Locate the cell with the specified text and output its (X, Y) center coordinate. 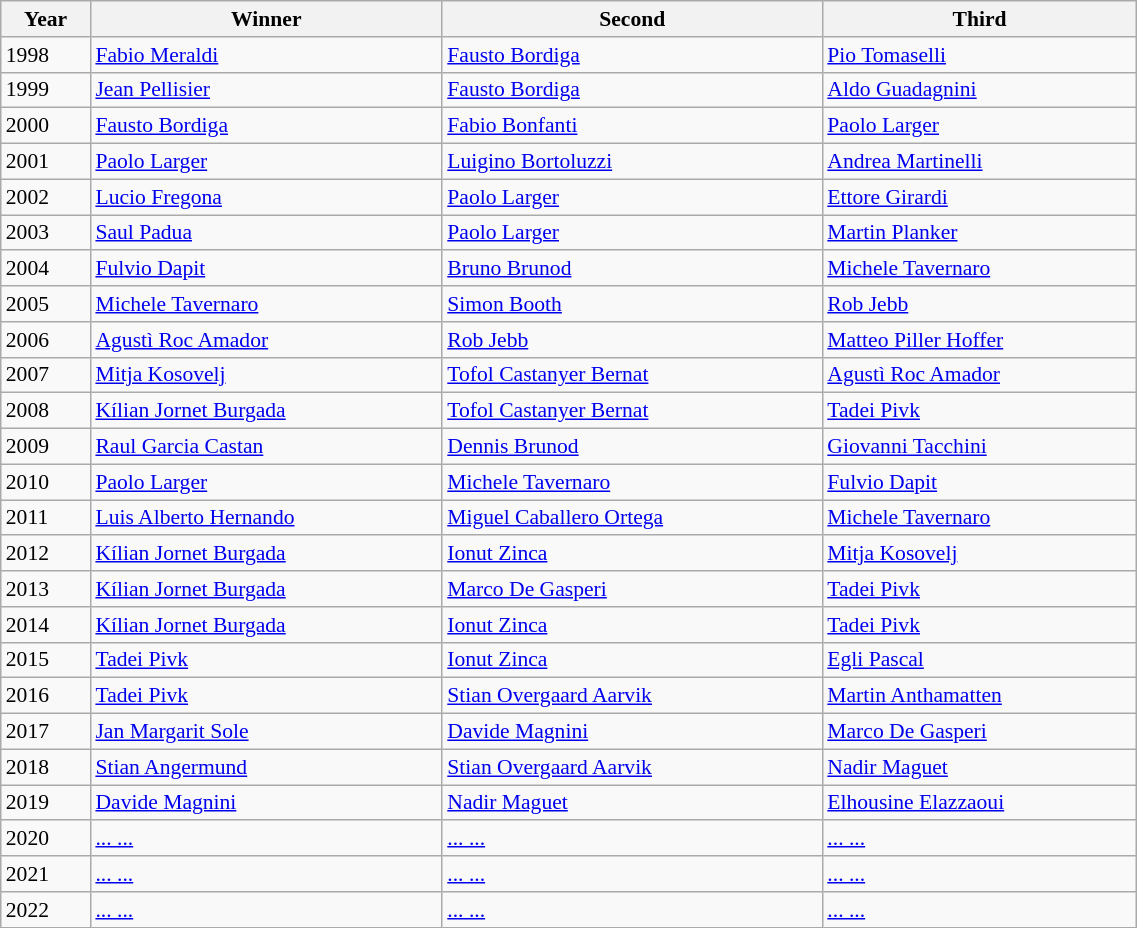
Giovanni Tacchini (980, 447)
2016 (46, 696)
2010 (46, 482)
Third (980, 19)
2017 (46, 732)
Matteo Piller Hoffer (980, 340)
Jean Pellisier (266, 90)
Andrea Martinelli (980, 162)
2007 (46, 375)
Aldo Guadagnini (980, 90)
2022 (46, 910)
2005 (46, 304)
Raul Garcia Castan (266, 447)
2001 (46, 162)
Pio Tomaselli (980, 55)
2002 (46, 197)
Second (632, 19)
Luigino Bortoluzzi (632, 162)
Martin Anthamatten (980, 696)
2000 (46, 126)
2014 (46, 625)
2018 (46, 767)
Miguel Caballero Ortega (632, 518)
Martin Planker (980, 233)
1999 (46, 90)
Elhousine Elazzaoui (980, 803)
Fabio Bonfanti (632, 126)
Egli Pascal (980, 660)
Lucio Fregona (266, 197)
2011 (46, 518)
2003 (46, 233)
2009 (46, 447)
2019 (46, 803)
Simon Booth (632, 304)
Fabio Meraldi (266, 55)
Ettore Girardi (980, 197)
2013 (46, 589)
Jan Margarit Sole (266, 732)
Luis Alberto Hernando (266, 518)
2008 (46, 411)
2012 (46, 554)
Year (46, 19)
Dennis Brunod (632, 447)
2020 (46, 839)
2021 (46, 874)
Bruno Brunod (632, 269)
2006 (46, 340)
2015 (46, 660)
1998 (46, 55)
Winner (266, 19)
2004 (46, 269)
Saul Padua (266, 233)
Stian Angermund (266, 767)
